Return the (x, y) coordinate for the center point of the cell that contains the specified text.  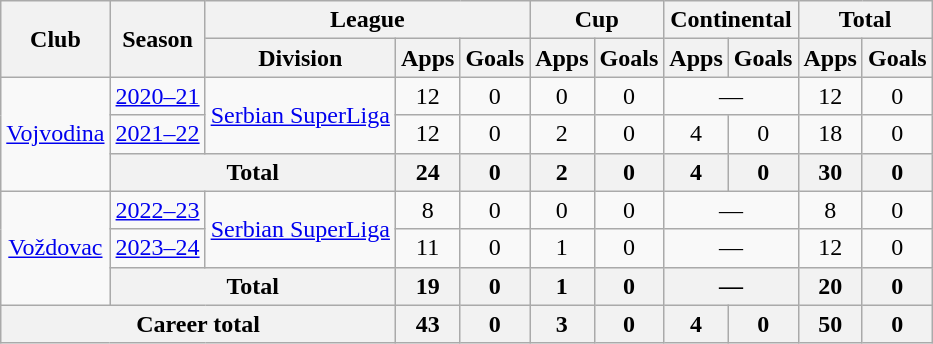
24 (427, 172)
18 (830, 134)
3 (562, 324)
Cup (597, 20)
2020–21 (158, 96)
Division (300, 58)
43 (427, 324)
Career total (198, 324)
2023–24 (158, 248)
2022–23 (158, 210)
50 (830, 324)
20 (830, 286)
19 (427, 286)
Voždovac (56, 248)
Continental (731, 20)
Vojvodina (56, 134)
Season (158, 39)
Club (56, 39)
2021–22 (158, 134)
11 (427, 248)
League (368, 20)
30 (830, 172)
